Locate the cell with the specified text and output its [X, Y] center coordinate. 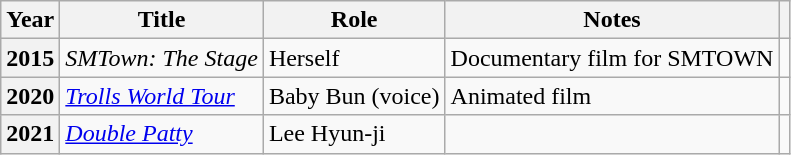
2020 [30, 96]
Title [162, 20]
Double Patty [162, 134]
Lee Hyun-ji [354, 134]
Role [354, 20]
Documentary film for SMTOWN [612, 58]
Trolls World Tour [162, 96]
Baby Bun (voice) [354, 96]
Notes [612, 20]
2015 [30, 58]
2021 [30, 134]
SMTown: The Stage [162, 58]
Year [30, 20]
Animated film [612, 96]
Herself [354, 58]
